Return [x, y] of the center of cell containing provided text 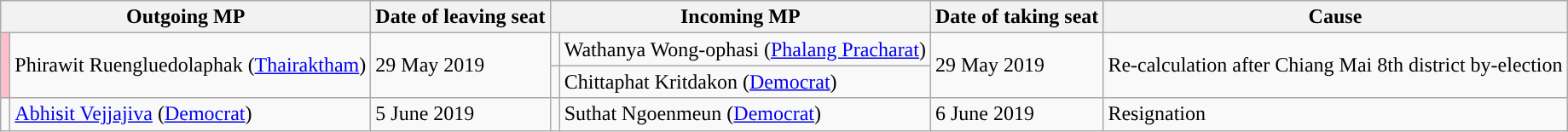
Date of leaving seat [460, 17]
Chittaphat Kritdakon (Democrat) [745, 82]
Date of taking seat [1016, 17]
6 June 2019 [1016, 114]
Abhisit Vejjajiva (Democrat) [191, 114]
Suthat Ngoenmeun (Democrat) [745, 114]
Re-calculation after Chiang Mai 8th district by-election [1335, 66]
5 June 2019 [460, 114]
Wathanya Wong-ophasi (Phalang Pracharat) [745, 49]
Outgoing MP [186, 17]
Resignation [1335, 114]
Incoming MP [740, 17]
Cause [1335, 17]
Phirawit Ruengluedolaphak (Thairaktham) [191, 66]
